Provide the [x, y] coordinate of the cell's center where the given text is located.  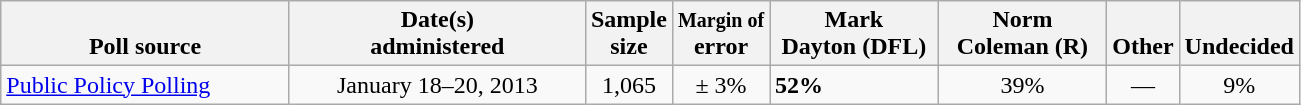
January 18–20, 2013 [437, 85]
MarkDayton (DFL) [854, 34]
— [1143, 85]
39% [1022, 85]
Other [1143, 34]
1,065 [628, 85]
Margin oferror [720, 34]
Poll source [146, 34]
Undecided [1239, 34]
Public Policy Polling [146, 85]
Samplesize [628, 34]
52% [854, 85]
9% [1239, 85]
Date(s)administered [437, 34]
± 3% [720, 85]
NormColeman (R) [1022, 34]
